For the text-containing cell, return its midpoint in (X, Y) coordinate format. 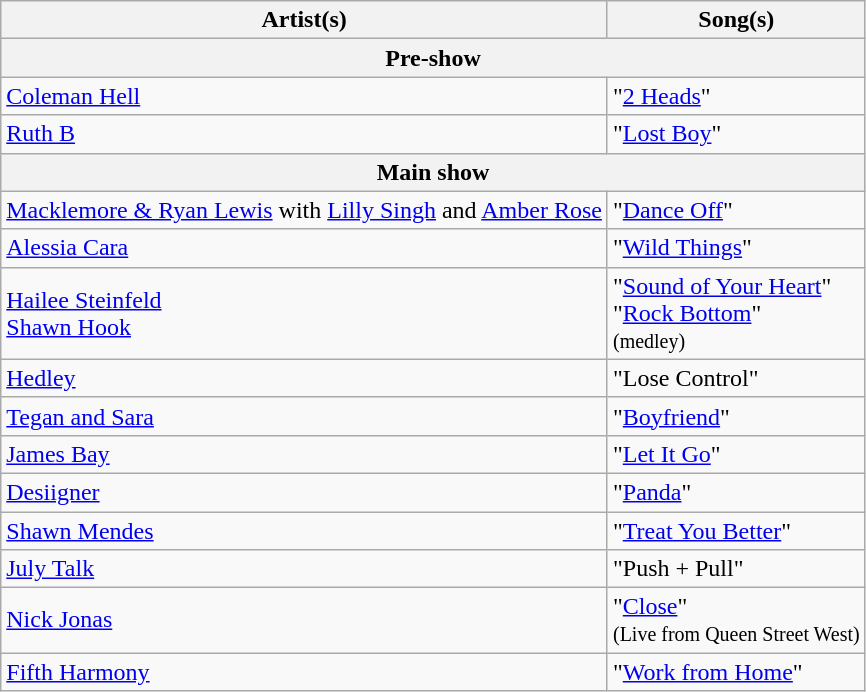
Hailee SteinfeldShawn Hook (304, 313)
Tegan and Sara (304, 416)
"Lost Boy" (736, 134)
James Bay (304, 454)
"Let It Go" (736, 454)
"Push + Pull" (736, 569)
Main show (434, 172)
Coleman Hell (304, 96)
July Talk (304, 569)
Artist(s) (304, 20)
Pre-show (434, 58)
"2 Heads" (736, 96)
"Close" (Live from Queen Street West) (736, 620)
"Boyfriend" (736, 416)
Alessia Cara (304, 248)
Fifth Harmony (304, 672)
"Work from Home" (736, 672)
"Panda" (736, 492)
Song(s) (736, 20)
Hedley (304, 378)
"Dance Off" (736, 210)
Desiigner (304, 492)
"Wild Things" (736, 248)
Macklemore & Ryan Lewis with Lilly Singh and Amber Rose (304, 210)
Shawn Mendes (304, 531)
"Lose Control" (736, 378)
"Sound of Your Heart""Rock Bottom" (medley) (736, 313)
Ruth B (304, 134)
"Treat You Better" (736, 531)
Nick Jonas (304, 620)
